Find where the given text appears and provide that cell's center as (X, Y) coordinate. 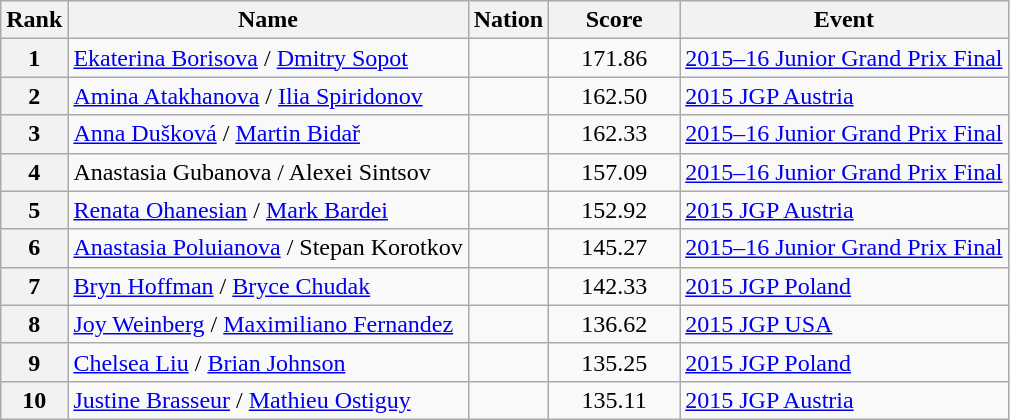
4 (34, 172)
Anna Dušková / Martin Bidař (268, 134)
Bryn Hoffman / Bryce Chudak (268, 286)
Rank (34, 20)
162.33 (614, 134)
7 (34, 286)
Event (844, 20)
157.09 (614, 172)
171.86 (614, 58)
10 (34, 400)
Joy Weinberg / Maximiliano Fernandez (268, 324)
Score (614, 20)
145.27 (614, 248)
135.11 (614, 400)
Anastasia Gubanova / Alexei Sintsov (268, 172)
152.92 (614, 210)
Renata Ohanesian / Mark Bardei (268, 210)
162.50 (614, 96)
3 (34, 134)
2 (34, 96)
9 (34, 362)
2015 JGP USA (844, 324)
Anastasia Poluianova / Stepan Korotkov (268, 248)
Nation (508, 20)
Chelsea Liu / Brian Johnson (268, 362)
6 (34, 248)
142.33 (614, 286)
Name (268, 20)
135.25 (614, 362)
Amina Atakhanova / Ilia Spiridonov (268, 96)
Ekaterina Borisova / Dmitry Sopot (268, 58)
8 (34, 324)
Justine Brasseur / Mathieu Ostiguy (268, 400)
1 (34, 58)
5 (34, 210)
136.62 (614, 324)
